From the cell containing the given text, extract its center point as [x, y] coordinate. 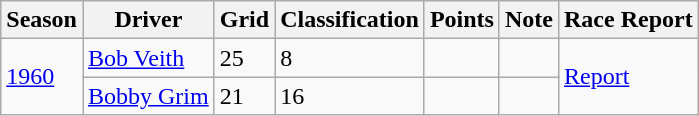
Driver [148, 20]
Bobby Grim [148, 96]
Season [42, 20]
Points [462, 20]
16 [350, 96]
1960 [42, 77]
21 [244, 96]
25 [244, 58]
Grid [244, 20]
8 [350, 58]
Note [528, 20]
Bob Veith [148, 58]
Race Report [628, 20]
Report [628, 77]
Classification [350, 20]
